Detect which cell encompasses the target text, then output its [x, y] center coordinate. 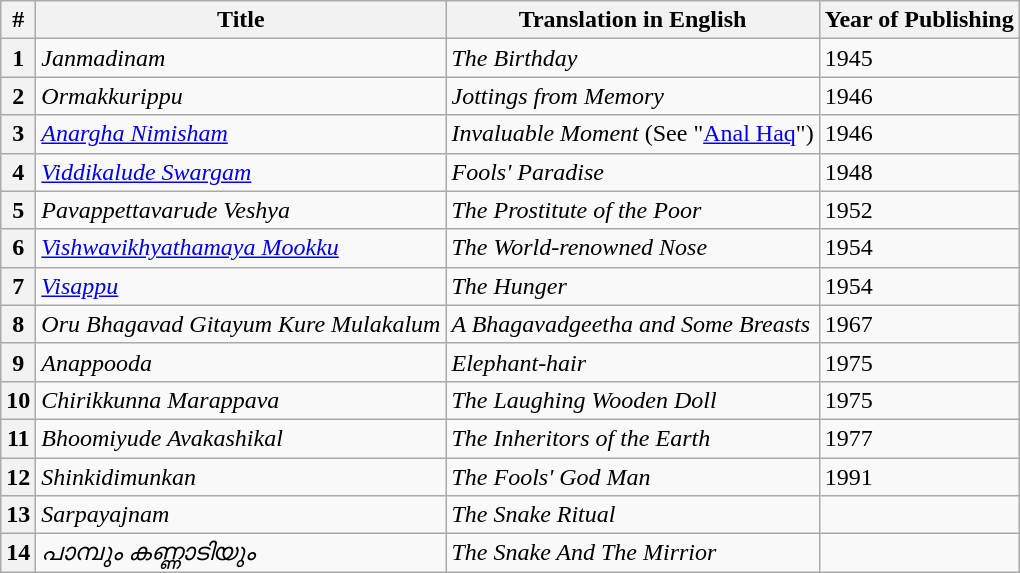
Vishwavikhyathamaya Mookku [241, 248]
1945 [919, 58]
# [18, 20]
3 [18, 134]
1991 [919, 477]
Jottings from Memory [632, 96]
The Birthday [632, 58]
Fools' Paradise [632, 172]
The Snake And The Mirrior [632, 553]
1 [18, 58]
Bhoomiyude Avakashikal [241, 438]
10 [18, 400]
Title [241, 20]
Anargha Nimisham [241, 134]
Translation in English [632, 20]
Oru Bhagavad Gitayum Kure Mulakalum [241, 324]
12 [18, 477]
14 [18, 553]
Anappooda [241, 362]
1948 [919, 172]
Chirikkunna Marappava [241, 400]
13 [18, 515]
6 [18, 248]
The Fools' God Man [632, 477]
1967 [919, 324]
The Prostitute of the Poor [632, 210]
Shinkidimunkan [241, 477]
പാമ്പും കണ്ണാടിയും [241, 553]
1977 [919, 438]
Viddikalude Swargam [241, 172]
9 [18, 362]
2 [18, 96]
Janmadinam [241, 58]
Invaluable Moment (See "Anal Haq") [632, 134]
8 [18, 324]
11 [18, 438]
4 [18, 172]
Year of Publishing [919, 20]
Pavappettavarude Veshya [241, 210]
Visappu [241, 286]
1952 [919, 210]
A Bhagavadgeetha and Some Breasts [632, 324]
The Inheritors of the Earth [632, 438]
5 [18, 210]
The Laughing Wooden Doll [632, 400]
Elephant-hair [632, 362]
Ormakkurippu [241, 96]
The World-renowned Nose [632, 248]
Sarpayajnam [241, 515]
7 [18, 286]
The Snake Ritual [632, 515]
The Hunger [632, 286]
